Extract the (x, y) coordinate from the center of the cell holding the provided text.  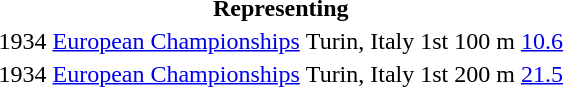
100 m (485, 41)
European Championships (176, 41)
1st (434, 41)
Turin, Italy (360, 41)
